Locate the cell with the specified text and output its [x, y] center coordinate. 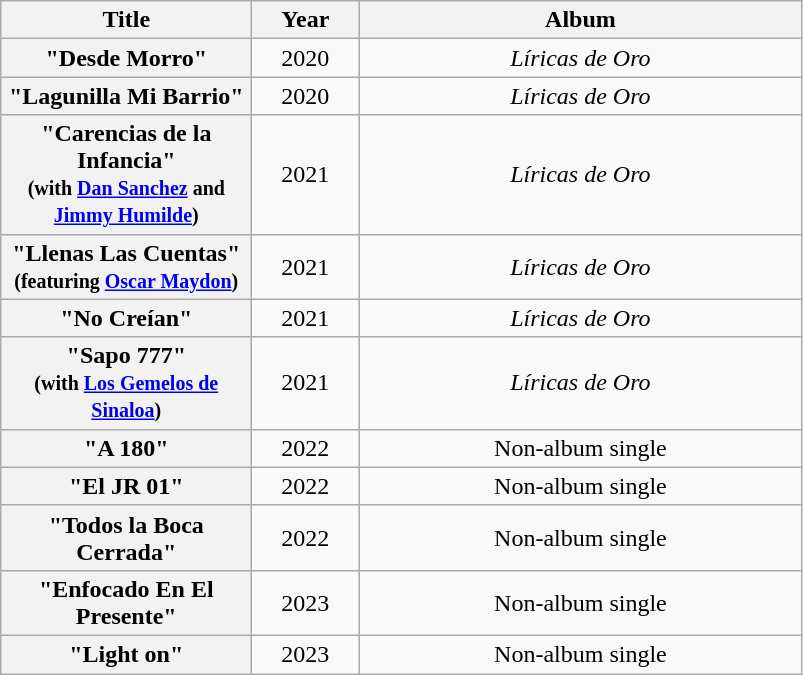
"Todos la Boca Cerrada" [126, 538]
"Light on" [126, 654]
"El JR 01" [126, 486]
"Enfocado En El Presente" [126, 602]
"Llenas Las Cuentas"(featuring Oscar Maydon) [126, 266]
"Desde Morro" [126, 58]
"Sapo 777"(with Los Gemelos de Sinaloa) [126, 383]
"Lagunilla Mi Barrio" [126, 96]
Year [306, 20]
Title [126, 20]
"A 180" [126, 448]
"Carencias de la Infancia"(with Dan Sanchez and Jimmy Humilde) [126, 174]
Album [580, 20]
"No Creían" [126, 318]
